Output the [X, Y] coordinate of the center of the cell containing the given text.  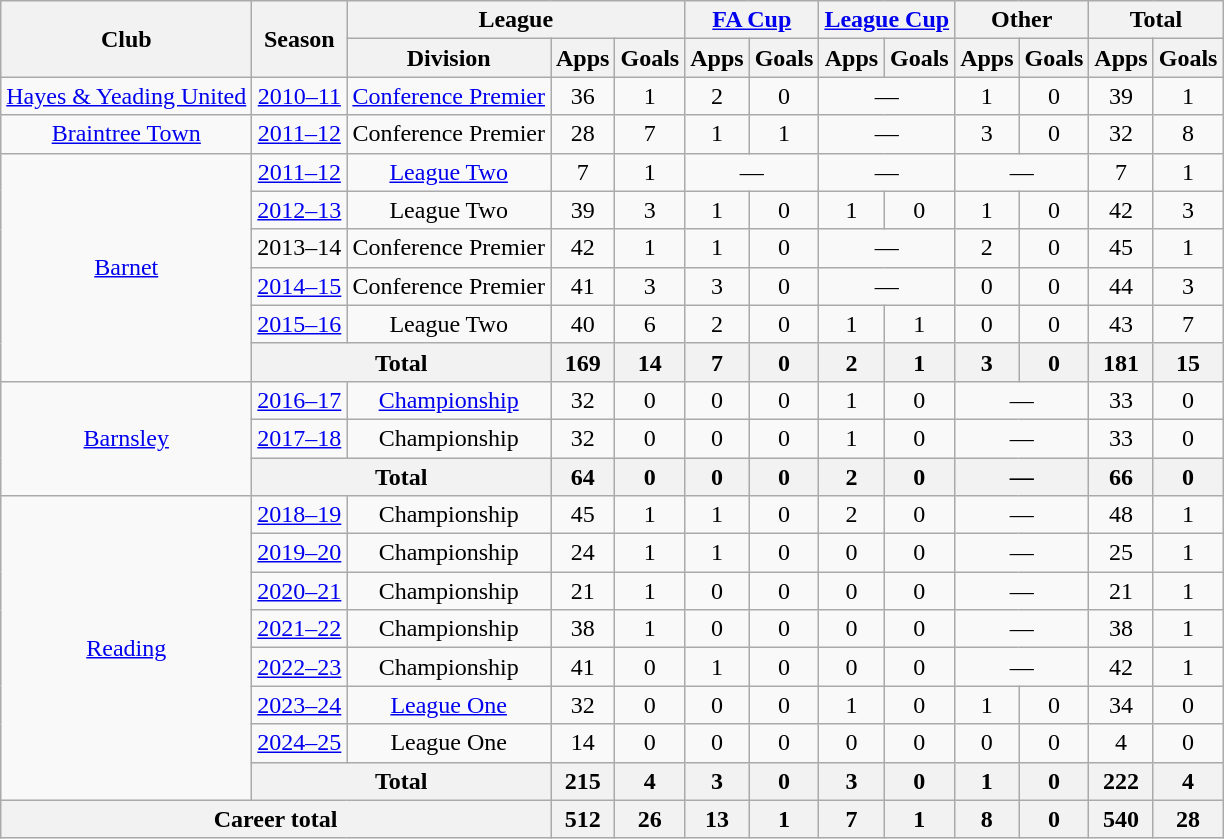
Other [1022, 20]
2021–22 [300, 629]
2013–14 [300, 248]
15 [1188, 362]
2015–16 [300, 324]
Career total [276, 819]
48 [1121, 515]
215 [582, 781]
2020–21 [300, 591]
Division [449, 58]
League [516, 20]
2023–24 [300, 705]
36 [582, 96]
26 [650, 819]
25 [1121, 553]
Barnsley [126, 438]
Reading [126, 648]
6 [650, 324]
2010–11 [300, 96]
13 [717, 819]
Hayes & Yeading United [126, 96]
Club [126, 39]
Barnet [126, 267]
Braintree Town [126, 134]
2022–23 [300, 667]
2018–19 [300, 515]
34 [1121, 705]
540 [1121, 819]
League Cup [887, 20]
2019–20 [300, 553]
169 [582, 362]
512 [582, 819]
2016–17 [300, 400]
2014–15 [300, 286]
2017–18 [300, 438]
181 [1121, 362]
2012–13 [300, 210]
2024–25 [300, 743]
43 [1121, 324]
24 [582, 553]
66 [1121, 477]
Season [300, 39]
40 [582, 324]
FA Cup [752, 20]
64 [582, 477]
44 [1121, 286]
222 [1121, 781]
